Return (x, y) of the center of cell containing provided text 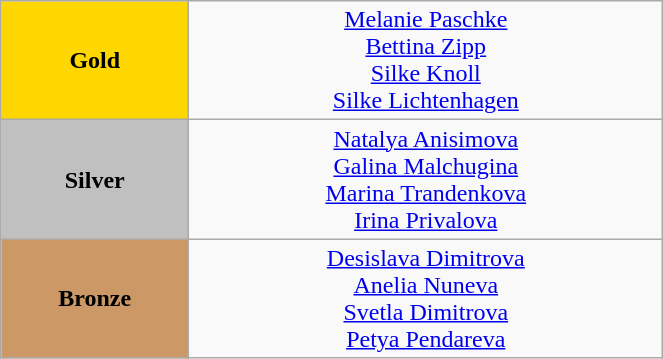
Desislava DimitrovaAnelia NunevaSvetla DimitrovaPetya Pendareva (426, 298)
Gold (95, 60)
Silver (95, 180)
Melanie PaschkeBettina ZippSilke KnollSilke Lichtenhagen (426, 60)
Natalya AnisimovaGalina MalchuginaMarina TrandenkovaIrina Privalova (426, 180)
Bronze (95, 298)
